Return the [x, y] coordinate for the center point of the cell that contains the specified text.  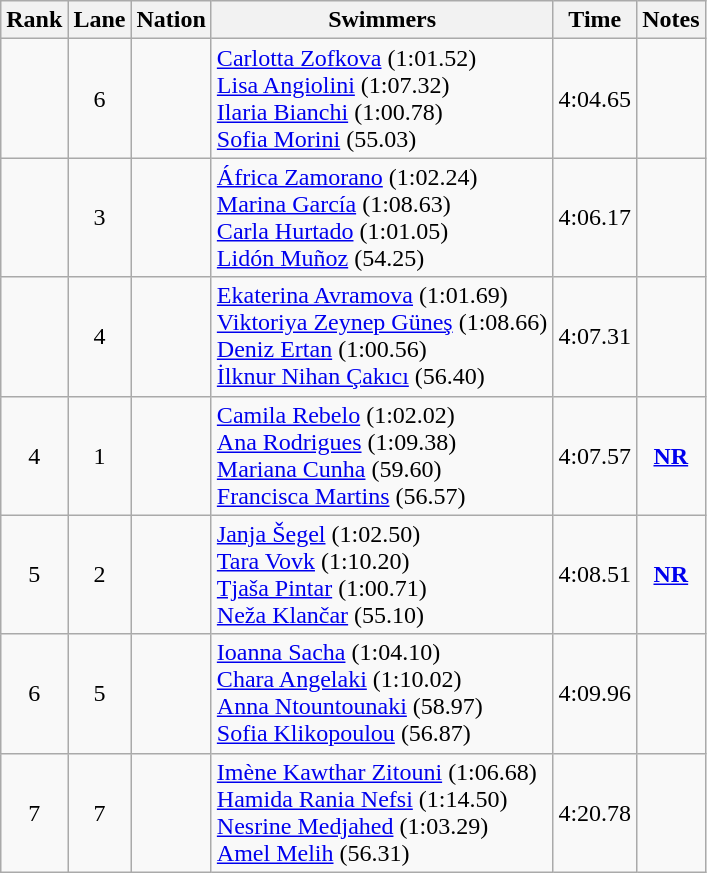
Janja Šegel (1:02.50)Tara Vovk (1:10.20)Tjaša Pintar (1:00.71)Neža Klančar (55.10) [382, 574]
Nation [171, 20]
Rank [34, 20]
4:06.17 [595, 218]
4:07.31 [595, 336]
Time [595, 20]
África Zamorano (1:02.24)Marina García (1:08.63)Carla Hurtado (1:01.05)Lidón Muñoz (54.25) [382, 218]
4:09.96 [595, 694]
1 [100, 456]
4:08.51 [595, 574]
Camila Rebelo (1:02.02)Ana Rodrigues (1:09.38)Mariana Cunha (59.60)Francisca Martins (56.57) [382, 456]
Swimmers [382, 20]
2 [100, 574]
Imène Kawthar Zitouni (1:06.68)Hamida Rania Nefsi (1:14.50)Nesrine Medjahed (1:03.29)Amel Melih (56.31) [382, 812]
Ekaterina Avramova (1:01.69)Viktoriya Zeynep Güneş (1:08.66)Deniz Ertan (1:00.56)İlknur Nihan Çakıcı (56.40) [382, 336]
4:07.57 [595, 456]
4:20.78 [595, 812]
Carlotta Zofkova (1:01.52)Lisa Angiolini (1:07.32)Ilaria Bianchi (1:00.78)Sofia Morini (55.03) [382, 98]
4:04.65 [595, 98]
Notes [671, 20]
Ioanna Sacha (1:04.10)Chara Angelaki (1:10.02)Anna Ntountounaki (58.97)Sofia Klikopoulou (56.87) [382, 694]
3 [100, 218]
Lane [100, 20]
